Output the [X, Y] coordinate of the center of the cell containing the given text.  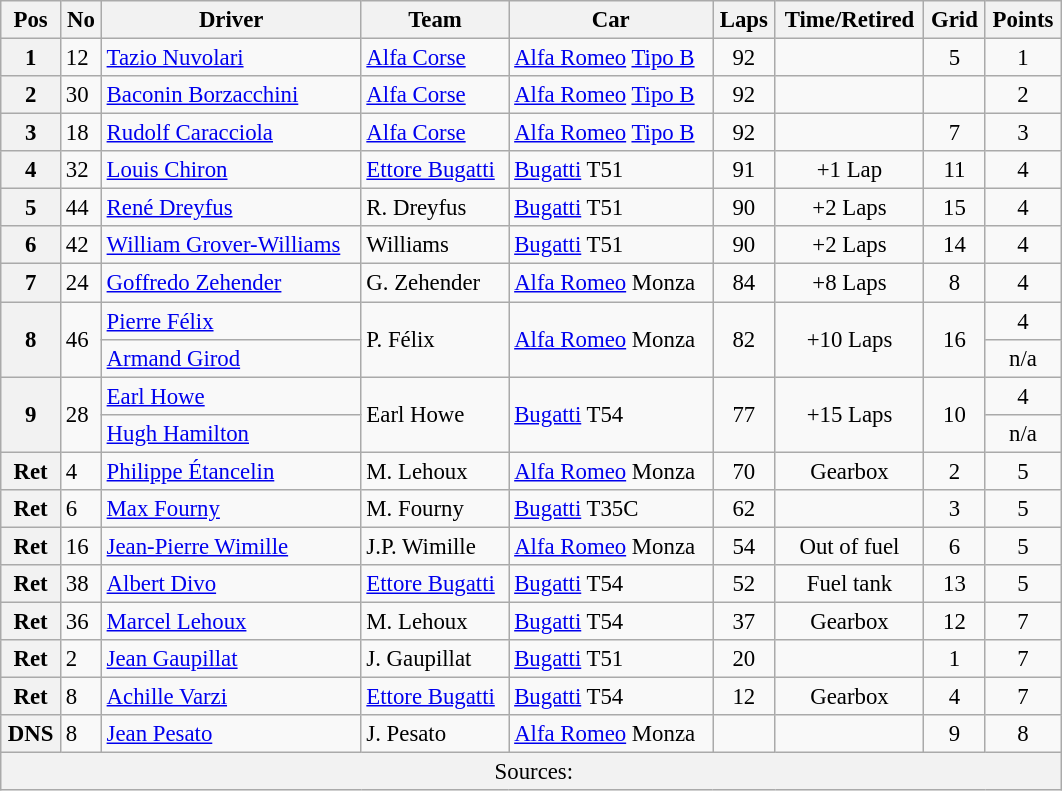
38 [80, 584]
Time/Retired [850, 20]
+10 Laps [850, 340]
Williams [435, 245]
70 [744, 471]
24 [80, 283]
Jean Gaupillat [231, 659]
Jean-Pierre Wimille [231, 546]
Hugh Hamilton [231, 433]
Pos [31, 20]
Philippe Étancelin [231, 471]
Goffredo Zehender [231, 283]
36 [80, 621]
Jean Pesato [231, 734]
DNS [31, 734]
J.P. Wimille [435, 546]
Baconin Borzacchini [231, 95]
Out of fuel [850, 546]
91 [744, 170]
Team [435, 20]
Laps [744, 20]
10 [954, 414]
Points [1023, 20]
77 [744, 414]
32 [80, 170]
Rudolf Caracciola [231, 133]
J. Gaupillat [435, 659]
11 [954, 170]
William Grover-Williams [231, 245]
20 [744, 659]
18 [80, 133]
R. Dreyfus [435, 208]
Marcel Lehoux [231, 621]
Grid [954, 20]
+8 Laps [850, 283]
M. Fourny [435, 509]
Fuel tank [850, 584]
15 [954, 208]
Sources: [531, 772]
13 [954, 584]
Achille Varzi [231, 697]
82 [744, 340]
Max Fourny [231, 509]
Bugatti T35C [611, 509]
P. Félix [435, 340]
30 [80, 95]
Pierre Félix [231, 321]
Car [611, 20]
44 [80, 208]
37 [744, 621]
54 [744, 546]
René Dreyfus [231, 208]
J. Pesato [435, 734]
14 [954, 245]
Albert Divo [231, 584]
52 [744, 584]
62 [744, 509]
G. Zehender [435, 283]
+1 Lap [850, 170]
42 [80, 245]
Tazio Nuvolari [231, 58]
Driver [231, 20]
Louis Chiron [231, 170]
Armand Girod [231, 358]
28 [80, 414]
No [80, 20]
84 [744, 283]
46 [80, 340]
+15 Laps [850, 414]
